Provide the [X, Y] coordinate of the cell's center where the given text is located.  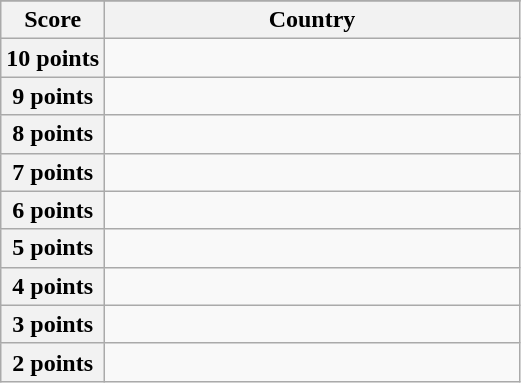
9 points [53, 96]
5 points [53, 248]
10 points [53, 58]
3 points [53, 324]
2 points [53, 362]
Score [53, 20]
Country [312, 20]
6 points [53, 210]
4 points [53, 286]
8 points [53, 134]
7 points [53, 172]
